Search for the cell housing the specified text and yield its (x, y) center coordinate. 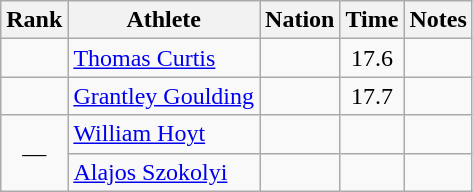
William Hoyt (164, 134)
Time (372, 20)
Notes (438, 20)
— (34, 153)
17.6 (372, 58)
Athlete (164, 20)
Alajos Szokolyi (164, 172)
Grantley Goulding (164, 96)
Nation (300, 20)
Rank (34, 20)
Thomas Curtis (164, 58)
17.7 (372, 96)
